Output the (x, y) coordinate of the center of the cell containing the given text.  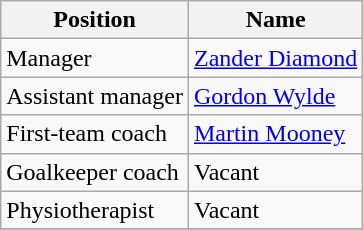
Zander Diamond (275, 58)
Name (275, 20)
First-team coach (95, 134)
Physiotherapist (95, 210)
Gordon Wylde (275, 96)
Position (95, 20)
Manager (95, 58)
Assistant manager (95, 96)
Goalkeeper coach (95, 172)
Martin Mooney (275, 134)
